Determine the (X, Y) coordinate at the center of the cell enclosing the given text.  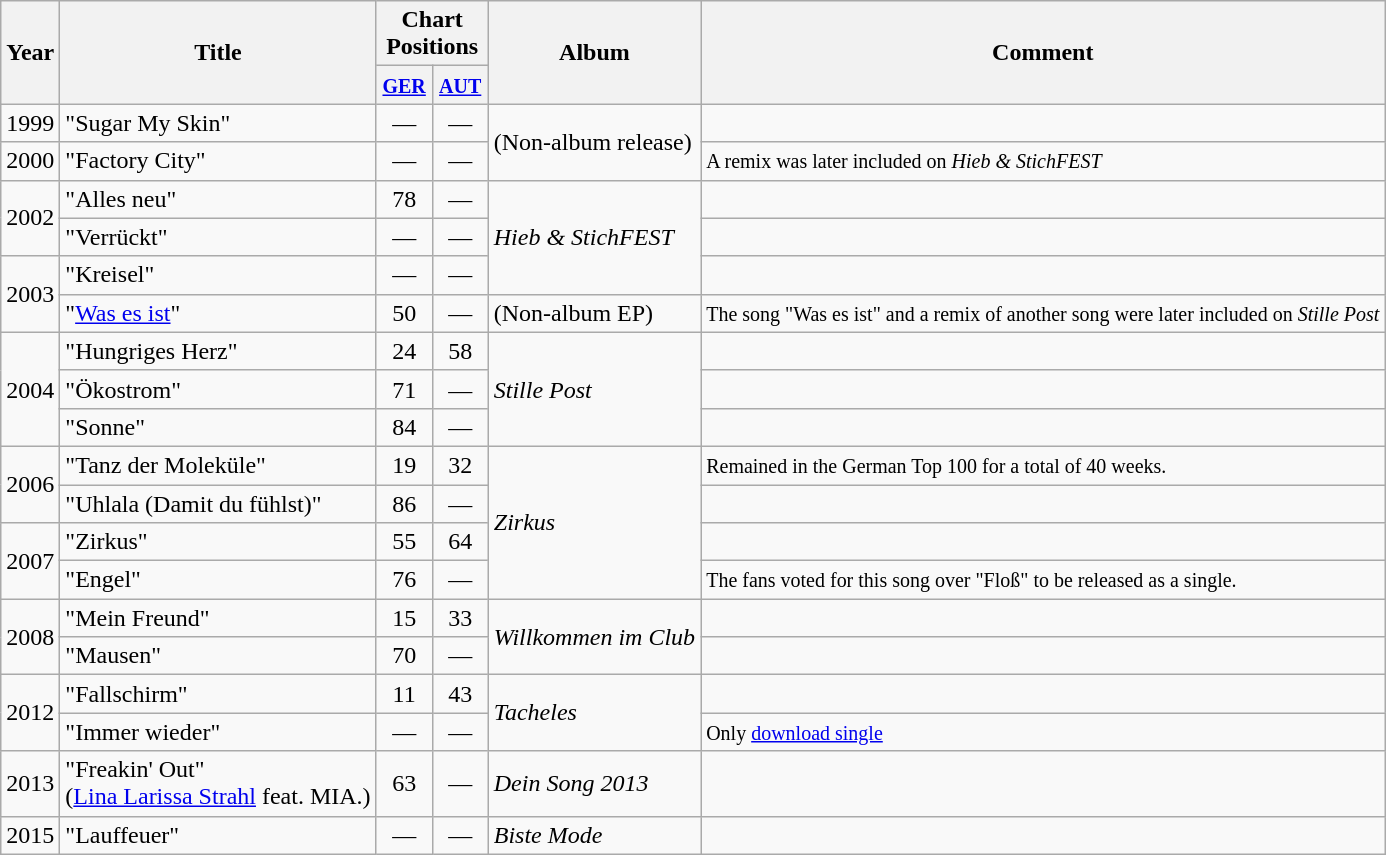
70 (404, 656)
GER (404, 85)
32 (460, 465)
2013 (30, 784)
Remained in the German Top 100 for a total of 40 weeks. (1043, 465)
76 (404, 580)
Dein Song 2013 (594, 784)
15 (404, 618)
55 (404, 542)
"Mausen" (218, 656)
(Non-album release) (594, 142)
64 (460, 542)
24 (404, 351)
"Lauffeuer" (218, 835)
Stille Post (594, 389)
43 (460, 694)
Only download single (1043, 732)
1999 (30, 123)
71 (404, 389)
84 (404, 427)
Comment (1043, 52)
"Tanz der Moleküle" (218, 465)
"Kreisel" (218, 275)
"Zirkus" (218, 542)
Chart Positions (432, 34)
Biste Mode (594, 835)
Title (218, 52)
"Ökostrom" (218, 389)
Willkommen im Club (594, 637)
Year (30, 52)
"Fallschirm" (218, 694)
AUT (460, 85)
"Immer wieder" (218, 732)
"Sonne" (218, 427)
78 (404, 199)
"Verrückt" (218, 237)
50 (404, 313)
2012 (30, 713)
Hieb & StichFEST (594, 237)
11 (404, 694)
The fans voted for this song over "Floß" to be released as a single. (1043, 580)
(Non-album EP) (594, 313)
2004 (30, 389)
"Was es ist" (218, 313)
19 (404, 465)
2008 (30, 637)
Zirkus (594, 522)
"Factory City" (218, 161)
2002 (30, 218)
2003 (30, 294)
2000 (30, 161)
A remix was later included on Hieb & StichFEST (1043, 161)
Album (594, 52)
"Mein Freund" (218, 618)
86 (404, 503)
"Sugar My Skin" (218, 123)
2007 (30, 561)
Tacheles (594, 713)
58 (460, 351)
"Uhlala (Damit du fühlst)" (218, 503)
"Hungriges Herz" (218, 351)
2015 (30, 835)
"Freakin' Out"(Lina Larissa Strahl feat. MIA.) (218, 784)
"Engel" (218, 580)
"Alles neu" (218, 199)
2006 (30, 484)
33 (460, 618)
63 (404, 784)
The song "Was es ist" and a remix of another song were later included on Stille Post (1043, 313)
